Return the (X, Y) coordinate for the center point of the cell that contains the specified text.  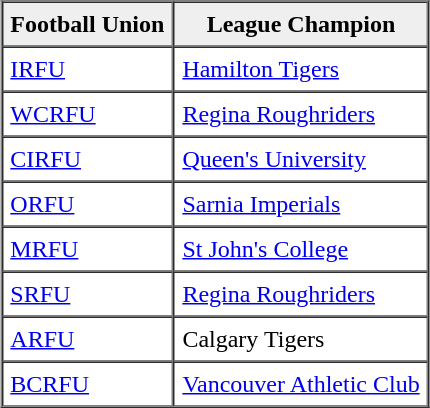
SRFU (87, 294)
CIRFU (87, 158)
IRFU (87, 68)
Queen's University (300, 158)
Vancouver Athletic Club (300, 384)
St John's College (300, 248)
WCRFU (87, 114)
BCRFU (87, 384)
ORFU (87, 204)
Calgary Tigers (300, 338)
Sarnia Imperials (300, 204)
MRFU (87, 248)
Hamilton Tigers (300, 68)
ARFU (87, 338)
Football Union (87, 24)
League Champion (300, 24)
